Search for the cell housing the specified text and yield its [x, y] center coordinate. 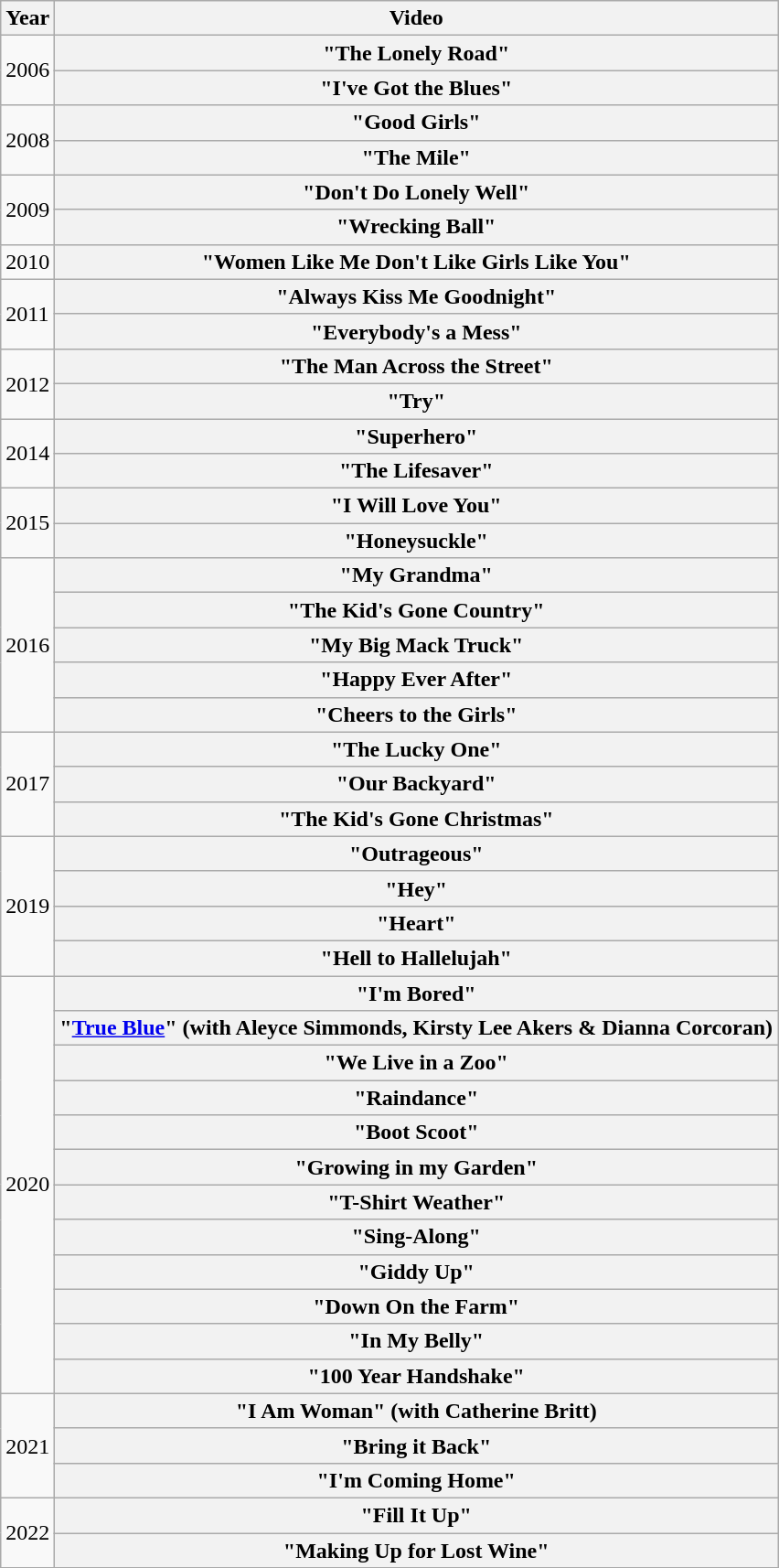
"Always Kiss Me Goodnight" [417, 296]
"I Am Woman" (with Catherine Britt) [417, 1411]
"The Mile" [417, 157]
"Our Backyard" [417, 784]
"True Blue" (with Aleyce Simmonds, Kirsty Lee Akers & Dianna Corcoran) [417, 1028]
"Making Up for Lost Wine" [417, 1551]
"Outrageous" [417, 854]
2014 [27, 454]
"Superhero" [417, 436]
2010 [27, 262]
"The Lifesaver" [417, 471]
"The Lonely Road" [417, 53]
2012 [27, 383]
2006 [27, 70]
"The Man Across the Street" [417, 366]
2011 [27, 314]
"Women Like Me Don't Like Girls Like You" [417, 262]
"Hey" [417, 888]
"Good Girls" [417, 123]
"Happy Ever After" [417, 680]
"Boot Scoot" [417, 1133]
"I've Got the Blues" [417, 88]
"Down On the Farm" [417, 1306]
2009 [27, 209]
"The Kid's Gone Country" [417, 610]
"In My Belly" [417, 1341]
Year [27, 18]
2021 [27, 1445]
"100 Year Handshake" [417, 1376]
"Growing in my Garden" [417, 1167]
2022 [27, 1532]
2016 [27, 645]
Video [417, 18]
"We Live in a Zoo" [417, 1063]
"Cheers to the Girls" [417, 714]
"Sing-Along" [417, 1237]
"Don't Do Lonely Well" [417, 192]
"Hell to Hallelujah" [417, 958]
"Honeysuckle" [417, 541]
"I'm Bored" [417, 993]
2017 [27, 784]
"The Kid's Gone Christmas" [417, 819]
"Try" [417, 401]
"Bring it Back" [417, 1445]
2015 [27, 523]
"I Will Love You" [417, 506]
2020 [27, 1184]
"Fill It Up" [417, 1515]
2008 [27, 140]
"Raindance" [417, 1098]
"Heart" [417, 923]
"The Lucky One" [417, 749]
"My Big Mack Truck" [417, 645]
"My Grandma" [417, 575]
"T-Shirt Weather" [417, 1202]
"I'm Coming Home" [417, 1480]
2019 [27, 906]
"Everybody's a Mess" [417, 331]
"Wrecking Ball" [417, 227]
"Giddy Up" [417, 1272]
